Scan for the cell matching the given text and deliver its [x, y] coordinate at center. 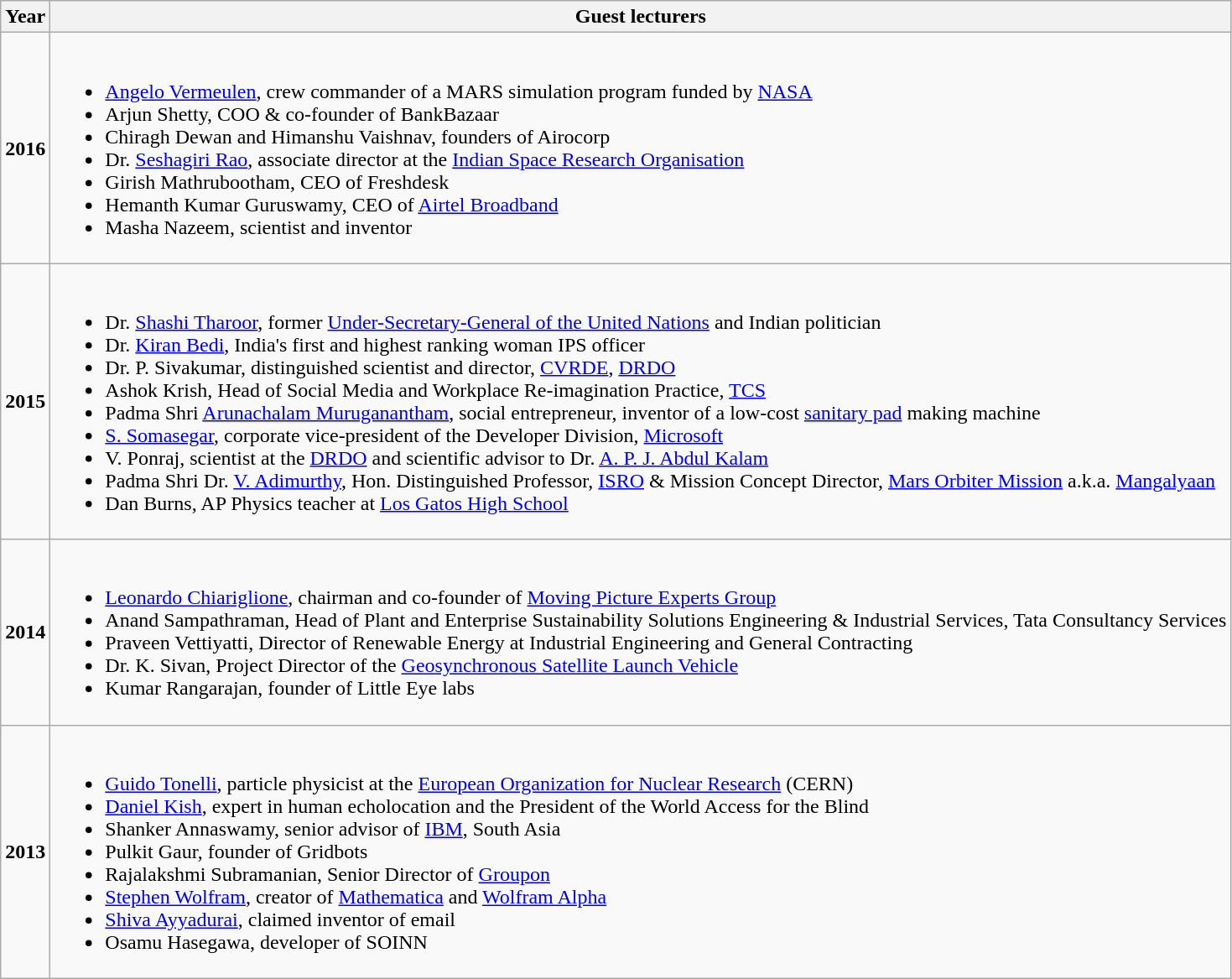
2016 [25, 148]
2015 [25, 401]
2014 [25, 633]
2013 [25, 851]
Year [25, 17]
Guest lecturers [641, 17]
